For the text-containing cell, return its midpoint in (X, Y) coordinate format. 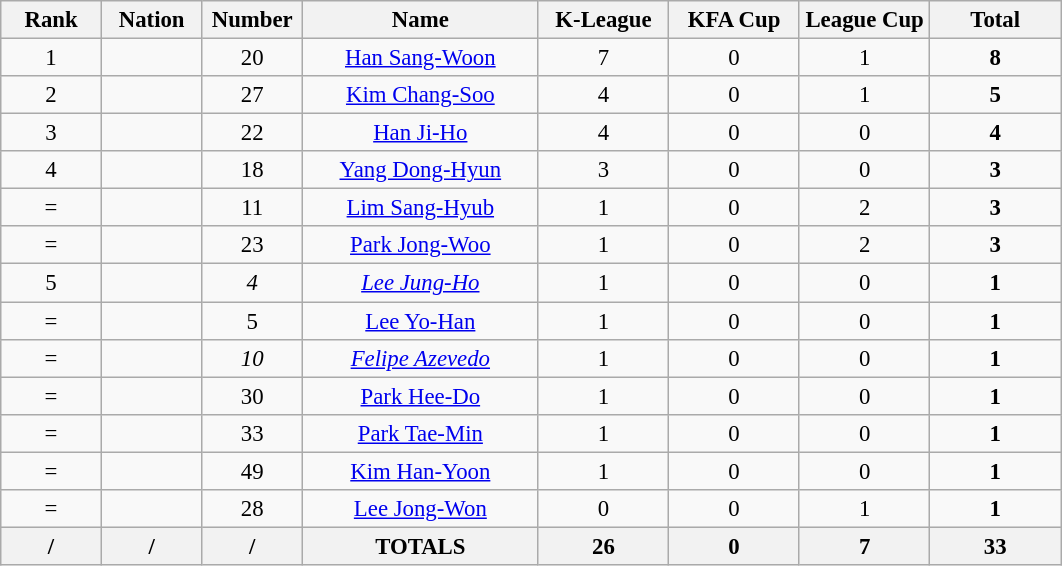
Lee Jong-Won (421, 509)
Felipe Azevedo (421, 358)
18 (252, 170)
49 (252, 471)
Number (252, 20)
Kim Han-Yoon (421, 471)
KFA Cup (734, 20)
Park Hee-Do (421, 396)
Park Tae-Min (421, 433)
28 (252, 509)
23 (252, 245)
Lee Jung-Ho (421, 283)
Park Jong-Woo (421, 245)
Han Ji-Ho (421, 133)
TOTALS (421, 546)
11 (252, 208)
26 (604, 546)
10 (252, 358)
Kim Chang-Soo (421, 95)
League Cup (864, 20)
Lim Sang-Hyub (421, 208)
22 (252, 133)
8 (996, 58)
Rank (52, 20)
Lee Yo-Han (421, 321)
Han Sang-Woon (421, 58)
Yang Dong-Hyun (421, 170)
Total (996, 20)
K-League (604, 20)
Name (421, 20)
Nation (152, 20)
30 (252, 396)
20 (252, 58)
27 (252, 95)
